Output the [X, Y] coordinate of the center of the cell containing the given text.  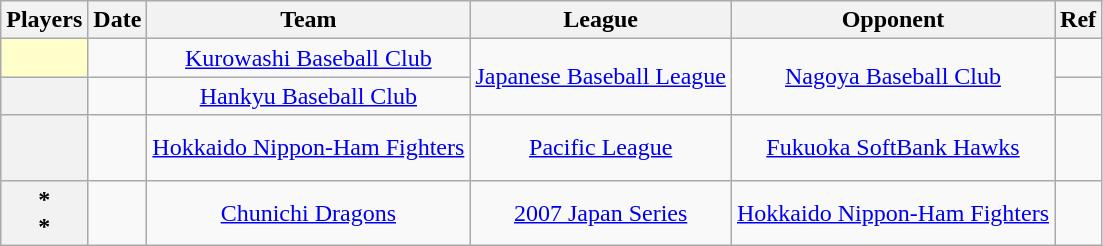
Team [308, 20]
Hankyu Baseball Club [308, 96]
Opponent [892, 20]
2007 Japan Series [601, 212]
Pacific League [601, 148]
Kurowashi Baseball Club [308, 58]
Players [44, 20]
Date [118, 20]
Ref [1078, 20]
League [601, 20]
** [44, 212]
Japanese Baseball League [601, 77]
Fukuoka SoftBank Hawks [892, 148]
Nagoya Baseball Club [892, 77]
Chunichi Dragons [308, 212]
